From the cell containing the given text, extract its center point as (X, Y) coordinate. 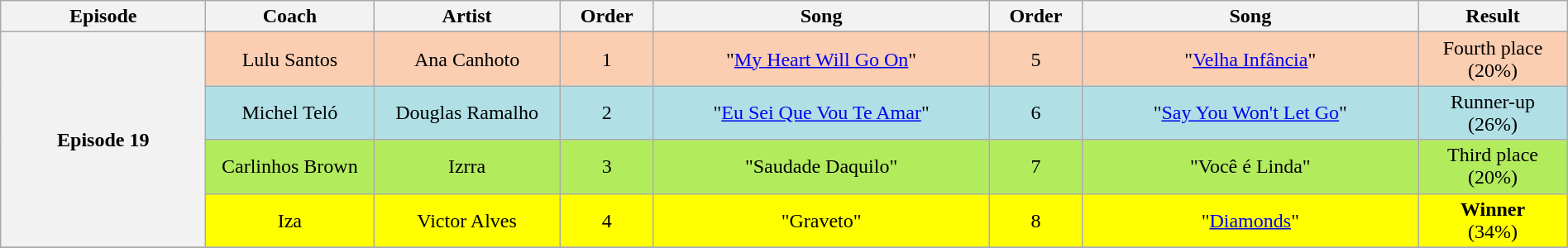
Third place(20%) (1493, 167)
Douglas Ramalho (467, 112)
Episode (103, 17)
"Diamonds" (1250, 220)
Coach (289, 17)
1 (607, 60)
Victor Alves (467, 220)
6 (1035, 112)
"Saudade Daquilo" (821, 167)
8 (1035, 220)
2 (607, 112)
5 (1035, 60)
Lulu Santos (289, 60)
"Eu Sei Que Vou Te Amar" (821, 112)
"My Heart Will Go On" (821, 60)
Artist (467, 17)
"Você é Linda" (1250, 167)
Michel Teló (289, 112)
7 (1035, 167)
"Velha Infância" (1250, 60)
Fourth place(20%) (1493, 60)
Episode 19 (103, 140)
Result (1493, 17)
Iza (289, 220)
3 (607, 167)
Carlinhos Brown (289, 167)
Winner(34%) (1493, 220)
"Say You Won't Let Go" (1250, 112)
"Graveto" (821, 220)
Runner-up(26%) (1493, 112)
Ana Canhoto (467, 60)
4 (607, 220)
Izrra (467, 167)
